Capture the cell that displays the provided text and extract its [x, y] central coordinate. 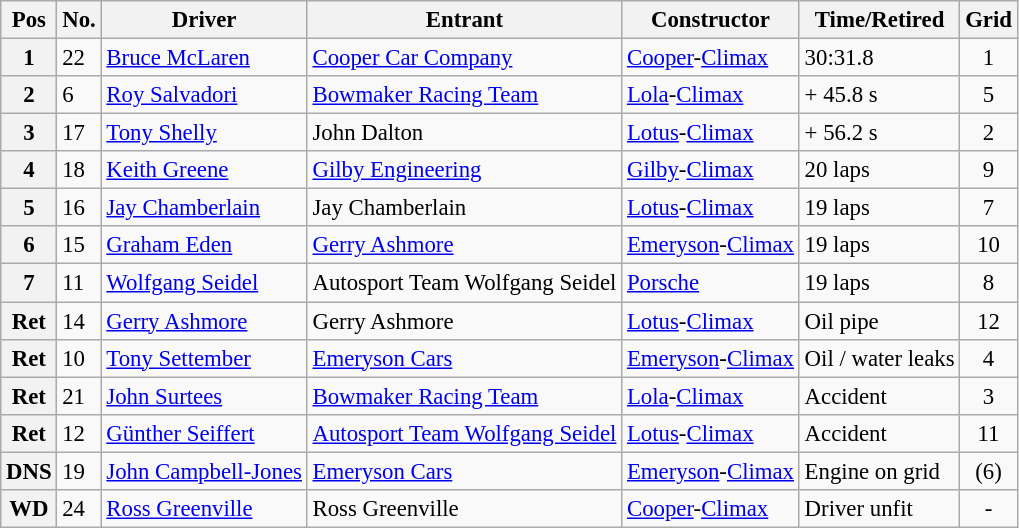
30:31.8 [880, 58]
20 laps [880, 170]
Grid [988, 20]
- [988, 509]
Driver unfit [880, 509]
Driver [204, 20]
John Surtees [204, 396]
Oil pipe [880, 321]
24 [79, 509]
+ 56.2 s [880, 133]
Bruce McLaren [204, 58]
Roy Salvadori [204, 95]
9 [988, 170]
Oil / water leaks [880, 358]
Engine on grid [880, 471]
No. [79, 20]
21 [79, 396]
22 [79, 58]
WD [29, 509]
Gilby Engineering [464, 170]
15 [79, 245]
Cooper Car Company [464, 58]
DNS [29, 471]
Constructor [711, 20]
John Dalton [464, 133]
Entrant [464, 20]
8 [988, 283]
Wolfgang Seidel [204, 283]
17 [79, 133]
Günther Seiffert [204, 433]
+ 45.8 s [880, 95]
Gilby-Climax [711, 170]
18 [79, 170]
Tony Shelly [204, 133]
Porsche [711, 283]
John Campbell-Jones [204, 471]
Tony Settember [204, 358]
14 [79, 321]
16 [79, 208]
Time/Retired [880, 20]
Pos [29, 20]
Graham Eden [204, 245]
Keith Greene [204, 170]
(6) [988, 471]
19 [79, 471]
